Detect which cell encompasses the target text, then output its [X, Y] center coordinate. 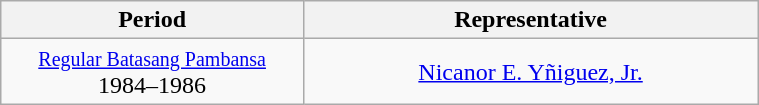
Regular Batasang Pambansa1984–1986 [152, 72]
Period [152, 20]
Representative [530, 20]
Nicanor E. Yñiguez, Jr. [530, 72]
